Capture the cell that displays the provided text and extract its [x, y] central coordinate. 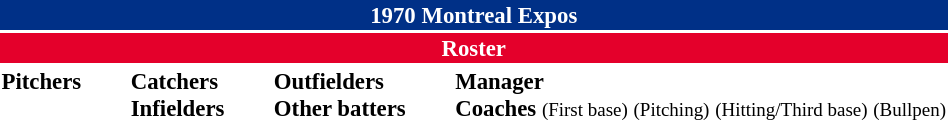
1970 Montreal Expos [474, 15]
Roster [474, 48]
